Return the [x, y] coordinate for the center point of the cell that contains the specified text.  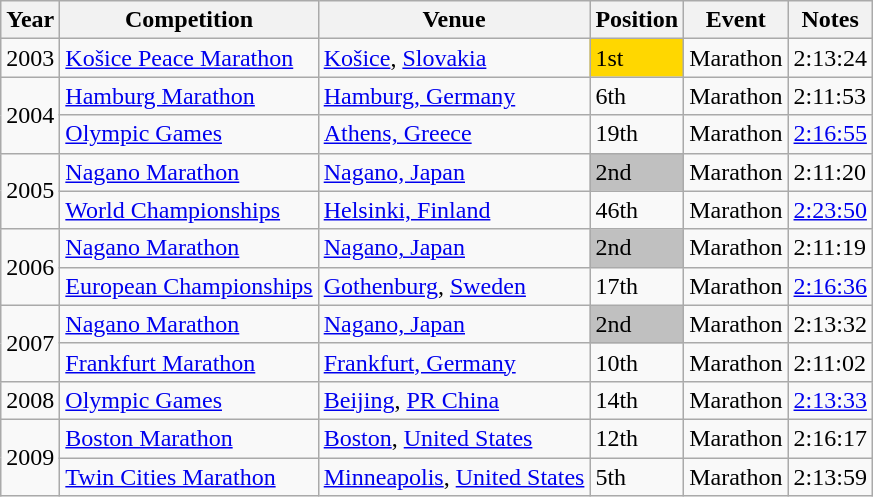
2003 [30, 58]
2005 [30, 191]
2004 [30, 115]
2008 [30, 400]
Athens, Greece [454, 134]
Košice Peace Marathon [189, 58]
2:16:36 [830, 286]
Gothenburg, Sweden [454, 286]
2:13:59 [830, 477]
14th [637, 400]
Competition [189, 20]
2:11:19 [830, 248]
2:11:02 [830, 362]
2:13:32 [830, 324]
2:11:53 [830, 96]
19th [637, 134]
10th [637, 362]
2:16:17 [830, 438]
2:16:55 [830, 134]
2006 [30, 267]
Košice, Slovakia [454, 58]
2009 [30, 457]
Notes [830, 20]
2007 [30, 343]
Boston, United States [454, 438]
Minneapolis, United States [454, 477]
Position [637, 20]
12th [637, 438]
46th [637, 210]
Frankfurt, Germany [454, 362]
17th [637, 286]
European Championships [189, 286]
Venue [454, 20]
1st [637, 58]
Hamburg Marathon [189, 96]
Boston Marathon [189, 438]
2:13:24 [830, 58]
Beijing, PR China [454, 400]
2:11:20 [830, 172]
6th [637, 96]
2:23:50 [830, 210]
Hamburg, Germany [454, 96]
World Championships [189, 210]
Year [30, 20]
Frankfurt Marathon [189, 362]
2:13:33 [830, 400]
Twin Cities Marathon [189, 477]
Helsinki, Finland [454, 210]
5th [637, 477]
Event [736, 20]
